Scan for the cell matching the given text and deliver its [x, y] coordinate at center. 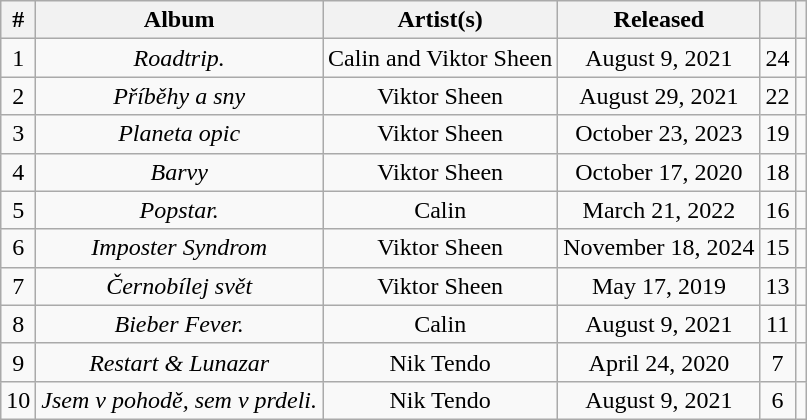
5 [18, 210]
Artist(s) [440, 20]
August 29, 2021 [659, 96]
November 18, 2024 [659, 248]
10 [18, 400]
Černobílej svět [180, 286]
24 [778, 58]
Planeta opic [180, 134]
Barvy [180, 172]
8 [18, 324]
Jsem v pohodě, sem v prdeli. [180, 400]
16 [778, 210]
Popstar. [180, 210]
19 [778, 134]
May 17, 2019 [659, 286]
Bieber Fever. [180, 324]
9 [18, 362]
Příběhy a sny [180, 96]
2 [18, 96]
11 [778, 324]
15 [778, 248]
1 [18, 58]
18 [778, 172]
Restart & Lunazar [180, 362]
October 17, 2020 [659, 172]
Album [180, 20]
22 [778, 96]
13 [778, 286]
Imposter Syndrom [180, 248]
Roadtrip. [180, 58]
March 21, 2022 [659, 210]
# [18, 20]
Calin and Viktor Sheen [440, 58]
3 [18, 134]
4 [18, 172]
April 24, 2020 [659, 362]
October 23, 2023 [659, 134]
Released [659, 20]
